Provide the (X, Y) coordinate of the cell's center where the given text is located.  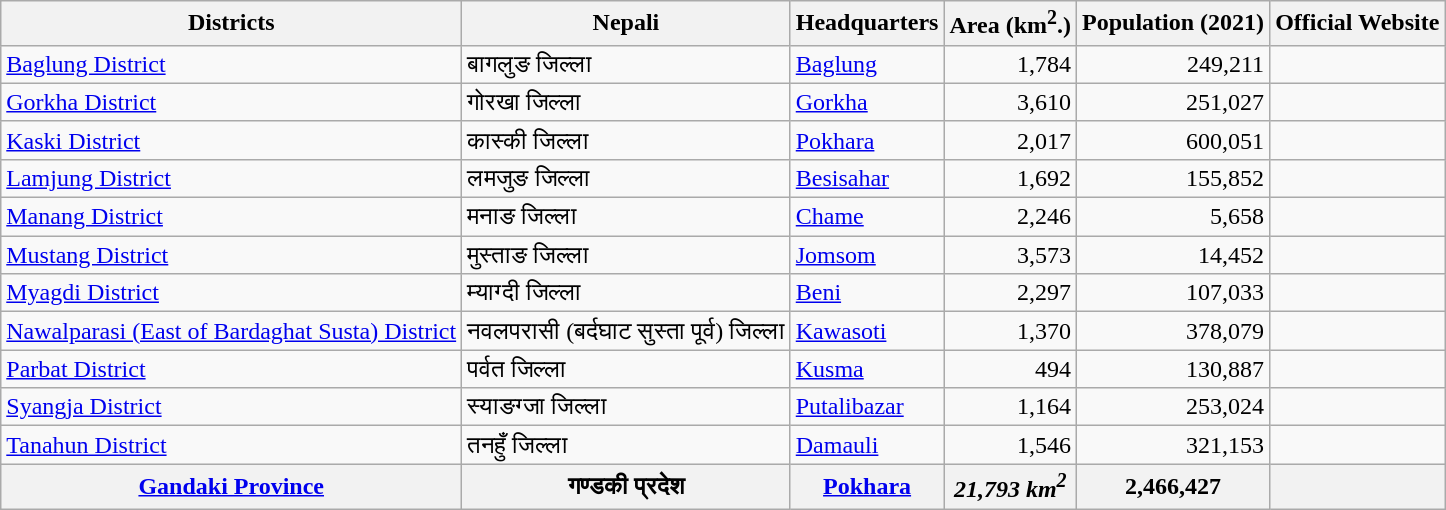
253,024 (1174, 407)
बागलुङ जिल्ला (626, 64)
378,079 (1174, 331)
2,246 (1010, 217)
2,017 (1010, 140)
Myagdi District (232, 293)
म्याग्दी जिल्ला (626, 293)
Manang District (232, 217)
14,452 (1174, 255)
Nepali (626, 24)
321,153 (1174, 445)
Population (2021) (1174, 24)
Headquarters (867, 24)
Gandaki Province (232, 486)
Official Website (1358, 24)
1,370 (1010, 331)
130,887 (1174, 369)
Jomsom (867, 255)
1,692 (1010, 178)
Chame (867, 217)
Tanahun District (232, 445)
107,033 (1174, 293)
5,658 (1174, 217)
Area (km2.) (1010, 24)
600,051 (1174, 140)
लमजुङ जिल्ला (626, 178)
मुस्ताङ जिल्ला (626, 255)
Beni (867, 293)
नवलपरासी (बर्दघाट सुस्ता पूर्व) जिल्ला (626, 331)
Nawalparasi (East of Bardaghat Susta) District (232, 331)
गण्डकी प्रदेश (626, 486)
Parbat District (232, 369)
तनहुँ जिल्ला (626, 445)
मनाङ जिल्ला (626, 217)
Kusma (867, 369)
Gorkha District (232, 102)
Districts (232, 24)
Damauli (867, 445)
स्याङग्जा जिल्ला (626, 407)
3,573 (1010, 255)
249,211 (1174, 64)
Baglung District (232, 64)
2,466,427 (1174, 486)
Mustang District (232, 255)
494 (1010, 369)
1,164 (1010, 407)
पर्वत जिल्ला (626, 369)
2,297 (1010, 293)
1,784 (1010, 64)
Kawasoti (867, 331)
Syangja District (232, 407)
Baglung (867, 64)
Kaski District (232, 140)
1,546 (1010, 445)
21,793 km2 (1010, 486)
Gorkha (867, 102)
3,610 (1010, 102)
Lamjung District (232, 178)
Besisahar (867, 178)
गोरखा जिल्ला (626, 102)
कास्की जिल्ला (626, 140)
155,852 (1174, 178)
Putalibazar (867, 407)
251,027 (1174, 102)
